Extract the (X, Y) coordinate from the center of the cell holding the provided text.  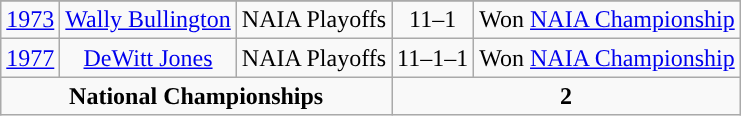
2 (566, 96)
Wally Bullington (148, 20)
11–1 (433, 20)
DeWitt Jones (148, 58)
1977 (30, 58)
1973 (30, 20)
11–1–1 (433, 58)
National Championships (196, 96)
